Output the (x, y) coordinate of the center of the cell containing the given text.  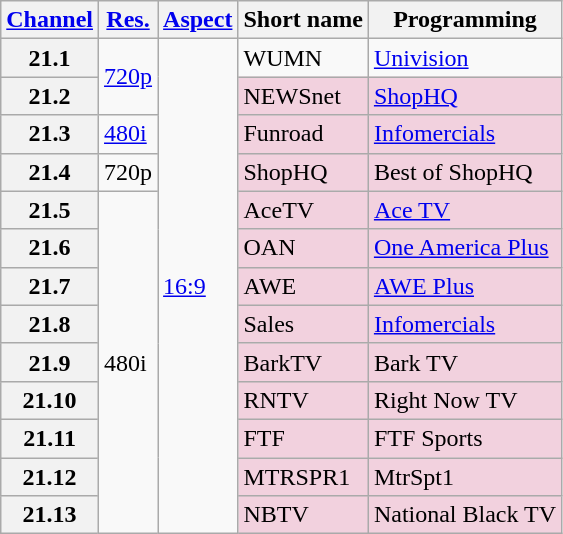
Programming (464, 20)
21.13 (50, 515)
NEWSnet (303, 96)
21.9 (50, 362)
NBTV (303, 515)
Sales (303, 324)
MTRSPR1 (303, 477)
Right Now TV (464, 400)
Channel (50, 20)
AceTV (303, 210)
21.1 (50, 58)
Res. (128, 20)
MtrSpt1 (464, 477)
BarkTV (303, 362)
Aspect (198, 20)
21.2 (50, 96)
Univision (464, 58)
AWE Plus (464, 286)
RNTV (303, 400)
Best of ShopHQ (464, 172)
Short name (303, 20)
FTF (303, 438)
One America Plus (464, 248)
21.3 (50, 134)
WUMN (303, 58)
Ace TV (464, 210)
21.4 (50, 172)
21.8 (50, 324)
21.10 (50, 400)
21.11 (50, 438)
21.7 (50, 286)
AWE (303, 286)
FTF Sports (464, 438)
Bark TV (464, 362)
OAN (303, 248)
Funroad (303, 134)
16:9 (198, 286)
National Black TV (464, 515)
21.12 (50, 477)
21.5 (50, 210)
21.6 (50, 248)
